Locate the cell with the specified text and output its [X, Y] center coordinate. 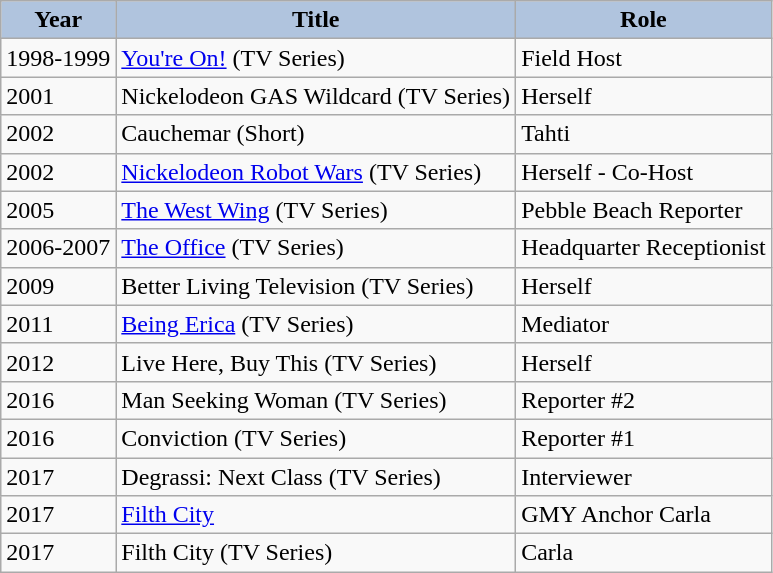
The West Wing (TV Series) [316, 210]
Reporter #2 [644, 400]
You're On! (TV Series) [316, 58]
2012 [58, 362]
Filth City (TV Series) [316, 553]
Degrassi: Next Class (TV Series) [316, 477]
Tahti [644, 134]
Field Host [644, 58]
The Office (TV Series) [316, 248]
Live Here, Buy This (TV Series) [316, 362]
Reporter #1 [644, 438]
Role [644, 20]
2001 [58, 96]
Year [58, 20]
2005 [58, 210]
Mediator [644, 324]
Headquarter Receptionist [644, 248]
Cauchemar (Short) [316, 134]
Carla [644, 553]
Nickelodeon Robot Wars (TV Series) [316, 172]
Interviewer [644, 477]
Being Erica (TV Series) [316, 324]
2009 [58, 286]
Filth City [316, 515]
Conviction (TV Series) [316, 438]
Better Living Television (TV Series) [316, 286]
Man Seeking Woman (TV Series) [316, 400]
Title [316, 20]
1998-1999 [58, 58]
2011 [58, 324]
Nickelodeon GAS Wildcard (TV Series) [316, 96]
Herself - Co-Host [644, 172]
2006-2007 [58, 248]
GMY Anchor Carla [644, 515]
Pebble Beach Reporter [644, 210]
